Provide the (X, Y) coordinate of the cell's center where the given text is located.  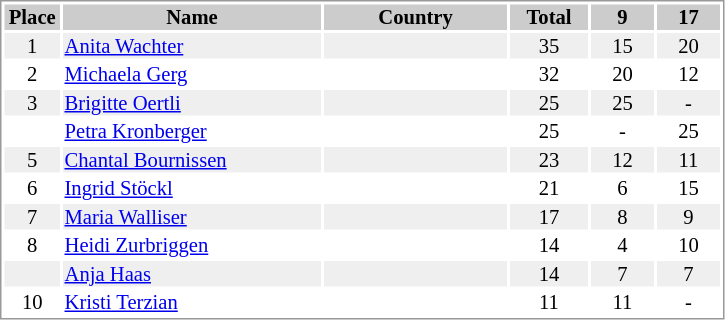
Heidi Zurbriggen (192, 245)
Total (549, 17)
Name (192, 17)
Brigitte Oertli (192, 103)
Anita Wachter (192, 46)
23 (549, 160)
Michaela Gerg (192, 75)
35 (549, 46)
Place (32, 17)
5 (32, 160)
4 (622, 245)
21 (549, 189)
32 (549, 75)
2 (32, 75)
Ingrid Stöckl (192, 189)
Petra Kronberger (192, 131)
Anja Haas (192, 274)
Country (416, 17)
Kristi Terzian (192, 303)
Maria Walliser (192, 217)
3 (32, 103)
Chantal Bournissen (192, 160)
1 (32, 46)
